Scan for the cell matching the given text and deliver its [X, Y] coordinate at center. 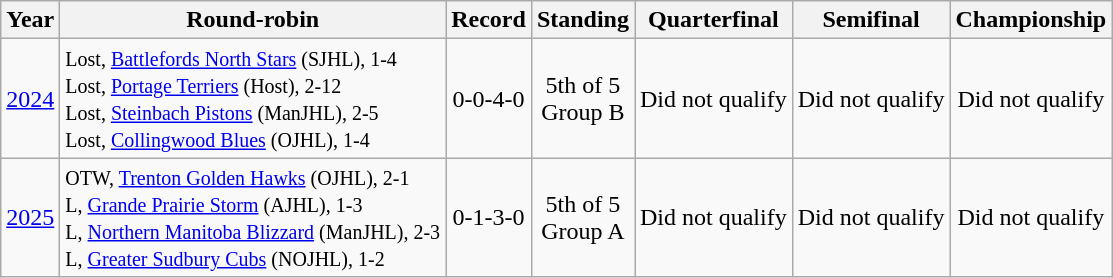
Round-robin [253, 20]
5th of 5 Group B [582, 98]
2024 [30, 98]
Lost, Battlefords North Stars (SJHL), 1-4Lost, Portage Terriers (Host), 2-12Lost, Steinbach Pistons (ManJHL), 2-5Lost, Collingwood Blues (OJHL), 1-4 [253, 98]
Championship [1031, 20]
0-1-3-0 [489, 218]
5th of 5 Group A [582, 218]
Quarterfinal [713, 20]
Record [489, 20]
2025 [30, 218]
Standing [582, 20]
Year [30, 20]
Semifinal [871, 20]
0-0-4-0 [489, 98]
